Extract the (X, Y) coordinate from the center of the cell holding the provided text.  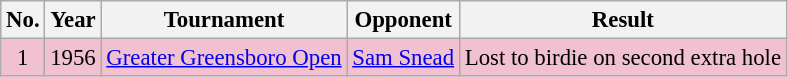
Year (73, 20)
Result (622, 20)
Sam Snead (403, 58)
Lost to birdie on second extra hole (622, 58)
1 (23, 58)
No. (23, 20)
Greater Greensboro Open (224, 58)
1956 (73, 58)
Tournament (224, 20)
Opponent (403, 20)
